Detect which cell encompasses the target text, then output its (x, y) center coordinate. 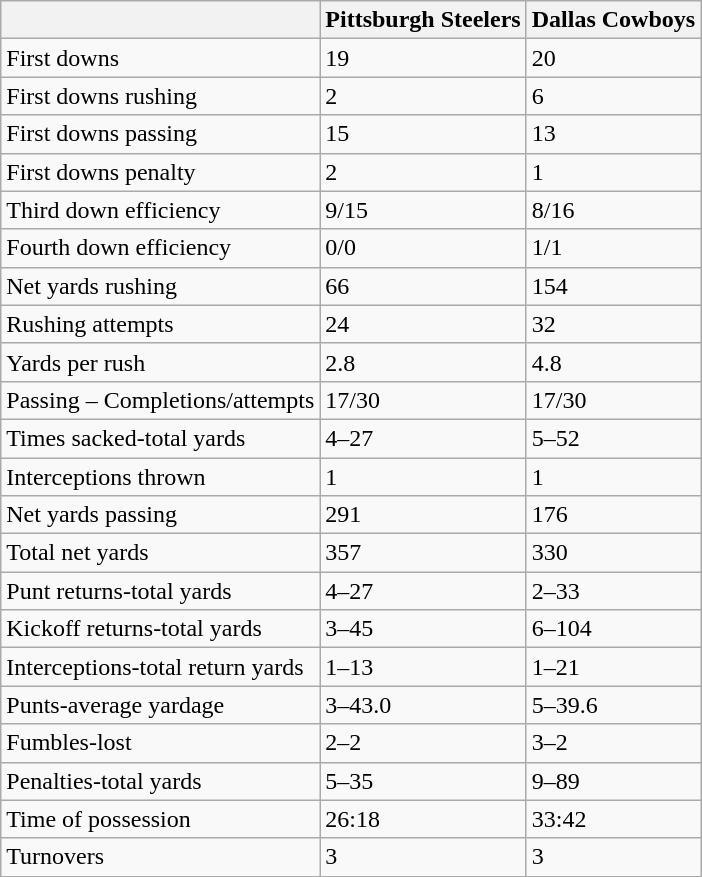
8/16 (613, 210)
Penalties-total yards (160, 781)
5–52 (613, 438)
Turnovers (160, 857)
Third down efficiency (160, 210)
176 (613, 515)
15 (423, 134)
1–13 (423, 667)
154 (613, 286)
Kickoff returns-total yards (160, 629)
Fumbles-lost (160, 743)
32 (613, 324)
19 (423, 58)
Times sacked-total yards (160, 438)
Passing – Completions/attempts (160, 400)
3–43.0 (423, 705)
5–35 (423, 781)
First downs passing (160, 134)
330 (613, 553)
Yards per rush (160, 362)
First downs penalty (160, 172)
2–2 (423, 743)
6 (613, 96)
Interceptions-total return yards (160, 667)
Punt returns-total yards (160, 591)
0/0 (423, 248)
Pittsburgh Steelers (423, 20)
2–33 (613, 591)
1/1 (613, 248)
Net yards rushing (160, 286)
Time of possession (160, 819)
357 (423, 553)
Net yards passing (160, 515)
Rushing attempts (160, 324)
3–45 (423, 629)
20 (613, 58)
Dallas Cowboys (613, 20)
66 (423, 286)
1–21 (613, 667)
291 (423, 515)
26:18 (423, 819)
3–2 (613, 743)
Total net yards (160, 553)
Fourth down efficiency (160, 248)
13 (613, 134)
9–89 (613, 781)
6–104 (613, 629)
24 (423, 324)
First downs rushing (160, 96)
33:42 (613, 819)
Punts-average yardage (160, 705)
4.8 (613, 362)
2.8 (423, 362)
First downs (160, 58)
Interceptions thrown (160, 477)
9/15 (423, 210)
5–39.6 (613, 705)
